Output the [x, y] coordinate of the center of the cell containing the given text.  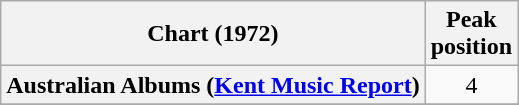
4 [471, 85]
Chart (1972) [213, 34]
Peakposition [471, 34]
Australian Albums (Kent Music Report) [213, 85]
